For the text-containing cell, return its midpoint in (X, Y) coordinate format. 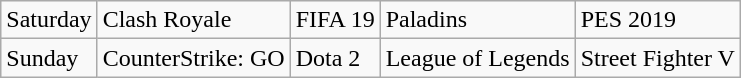
Dota 2 (335, 58)
CounterStrike: GO (194, 58)
FIFA 19 (335, 20)
Paladins (478, 20)
Clash Royale (194, 20)
League of Legends (478, 58)
Saturday (49, 20)
Street Fighter V (658, 58)
Sunday (49, 58)
PES 2019 (658, 20)
